Locate the cell with the specified text and output its [X, Y] center coordinate. 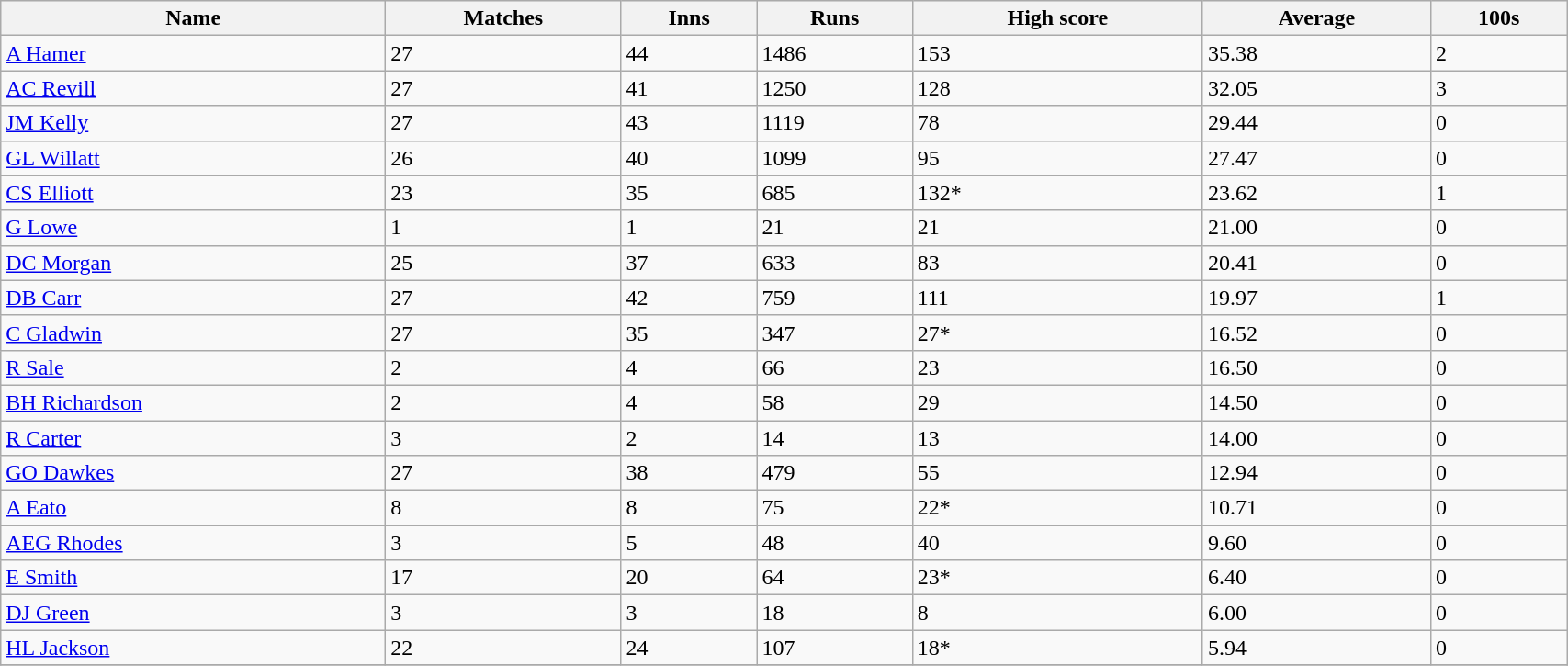
13 [1057, 438]
43 [689, 123]
48 [834, 543]
HL Jackson [193, 648]
Inns [689, 18]
759 [834, 298]
35.38 [1316, 53]
14.00 [1316, 438]
AC Revill [193, 88]
22* [1057, 508]
GO Dawkes [193, 473]
5.94 [1316, 648]
6.00 [1316, 613]
A Hamer [193, 53]
GL Willatt [193, 158]
128 [1057, 88]
16.52 [1316, 333]
Average [1316, 18]
29.44 [1316, 123]
347 [834, 333]
17 [503, 578]
78 [1057, 123]
Matches [503, 18]
G Lowe [193, 228]
95 [1057, 158]
633 [834, 263]
64 [834, 578]
DC Morgan [193, 263]
16.50 [1316, 367]
18* [1057, 648]
DJ Green [193, 613]
18 [834, 613]
32.05 [1316, 88]
132* [1057, 193]
DB Carr [193, 298]
BH Richardson [193, 402]
A Eato [193, 508]
23* [1057, 578]
26 [503, 158]
23.62 [1316, 193]
14.50 [1316, 402]
1099 [834, 158]
R Carter [193, 438]
479 [834, 473]
Runs [834, 18]
685 [834, 193]
37 [689, 263]
24 [689, 648]
111 [1057, 298]
9.60 [1316, 543]
25 [503, 263]
AEG Rhodes [193, 543]
1486 [834, 53]
42 [689, 298]
44 [689, 53]
C Gladwin [193, 333]
27* [1057, 333]
JM Kelly [193, 123]
66 [834, 367]
27.47 [1316, 158]
75 [834, 508]
20.41 [1316, 263]
5 [689, 543]
38 [689, 473]
58 [834, 402]
22 [503, 648]
100s [1499, 18]
6.40 [1316, 578]
21.00 [1316, 228]
29 [1057, 402]
E Smith [193, 578]
High score [1057, 18]
14 [834, 438]
12.94 [1316, 473]
Name [193, 18]
CS Elliott [193, 193]
41 [689, 88]
153 [1057, 53]
R Sale [193, 367]
10.71 [1316, 508]
83 [1057, 263]
1119 [834, 123]
107 [834, 648]
19.97 [1316, 298]
1250 [834, 88]
55 [1057, 473]
20 [689, 578]
